Scan for the cell matching the given text and deliver its (X, Y) coordinate at center. 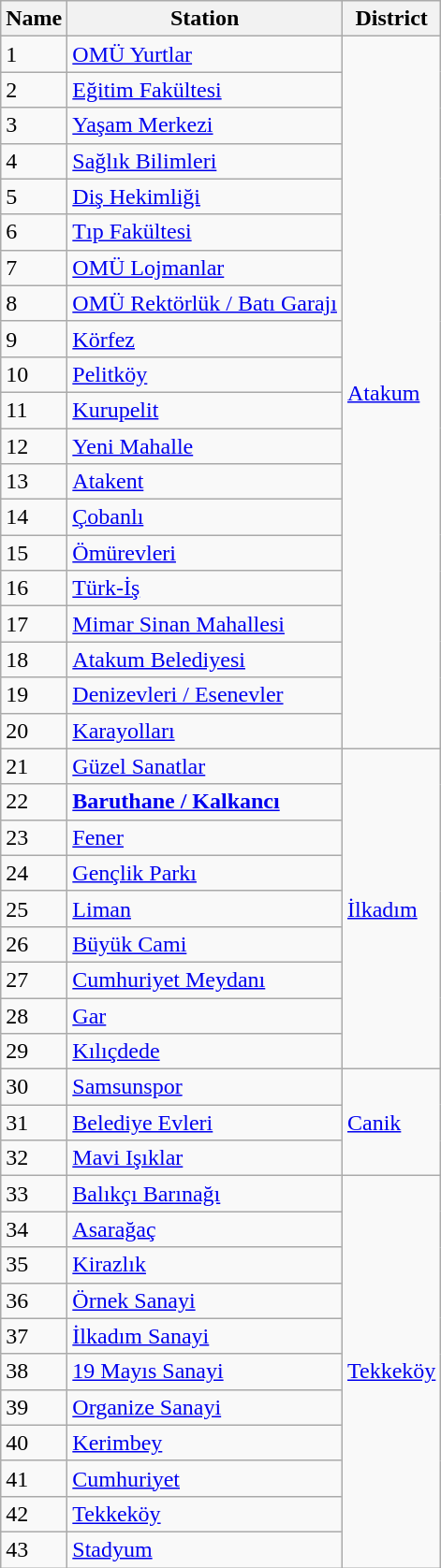
Eğitim Fakültesi (205, 90)
Cumhuriyet (205, 1478)
16 (34, 588)
19 (34, 695)
15 (34, 553)
Liman (205, 908)
5 (34, 196)
Samsunspor (205, 1087)
Kirazlık (205, 1265)
Name (34, 19)
Ömürevleri (205, 553)
Organize Sanayi (205, 1407)
Baruthane / Kalkancı (205, 802)
38 (34, 1372)
37 (34, 1336)
Körfez (205, 339)
OMÜ Yurtlar (205, 54)
25 (34, 908)
27 (34, 980)
Atakum (391, 393)
41 (34, 1478)
32 (34, 1158)
Yaşam Merkezi (205, 125)
26 (34, 944)
23 (34, 837)
1 (34, 54)
Örnek Sanayi (205, 1300)
Denizevleri / Esenevler (205, 695)
29 (34, 1052)
39 (34, 1407)
Karayolları (205, 731)
Asarağaç (205, 1229)
Mavi Işıklar (205, 1158)
Station (205, 19)
8 (34, 303)
Mimar Sinan Mahallesi (205, 624)
İlkadım Sanayi (205, 1336)
40 (34, 1443)
Balıkçı Barınağı (205, 1194)
12 (34, 446)
2 (34, 90)
22 (34, 802)
Pelitköy (205, 374)
10 (34, 374)
30 (34, 1087)
Atakum Belediyesi (205, 660)
42 (34, 1514)
31 (34, 1123)
Çobanlı (205, 517)
Canik (391, 1123)
Tıp Fakültesi (205, 232)
36 (34, 1300)
18 (34, 660)
19 Mayıs Sanayi (205, 1372)
Yeni Mahalle (205, 446)
Stadyum (205, 1549)
9 (34, 339)
Atakent (205, 482)
Kılıçdede (205, 1052)
Sağlık Bilimleri (205, 161)
34 (34, 1229)
17 (34, 624)
Kerimbey (205, 1443)
28 (34, 1015)
24 (34, 873)
Belediye Evleri (205, 1123)
Diş Hekimliği (205, 196)
Güzel Sanatlar (205, 766)
4 (34, 161)
35 (34, 1265)
District (391, 19)
20 (34, 731)
13 (34, 482)
6 (34, 232)
7 (34, 268)
43 (34, 1549)
11 (34, 410)
Gençlik Parkı (205, 873)
Türk-İş (205, 588)
3 (34, 125)
OMÜ Lojmanlar (205, 268)
21 (34, 766)
Cumhuriyet Meydanı (205, 980)
14 (34, 517)
OMÜ Rektörlük / Batı Garajı (205, 303)
Gar (205, 1015)
33 (34, 1194)
İlkadım (391, 909)
Fener (205, 837)
Kurupelit (205, 410)
Büyük Cami (205, 944)
